Capture the cell that displays the provided text and extract its (X, Y) central coordinate. 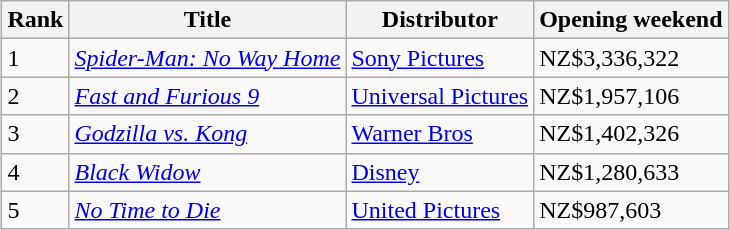
No Time to Die (208, 210)
NZ$1,402,326 (631, 134)
Fast and Furious 9 (208, 96)
Title (208, 20)
Black Widow (208, 172)
3 (36, 134)
NZ$1,957,106 (631, 96)
United Pictures (440, 210)
NZ$1,280,633 (631, 172)
Godzilla vs. Kong (208, 134)
Opening weekend (631, 20)
Warner Bros (440, 134)
Sony Pictures (440, 58)
Disney (440, 172)
4 (36, 172)
Universal Pictures (440, 96)
Distributor (440, 20)
5 (36, 210)
2 (36, 96)
1 (36, 58)
NZ$3,336,322 (631, 58)
Rank (36, 20)
NZ$987,603 (631, 210)
Spider-Man: No Way Home (208, 58)
